Provide the (X, Y) coordinate of the cell's center where the given text is located.  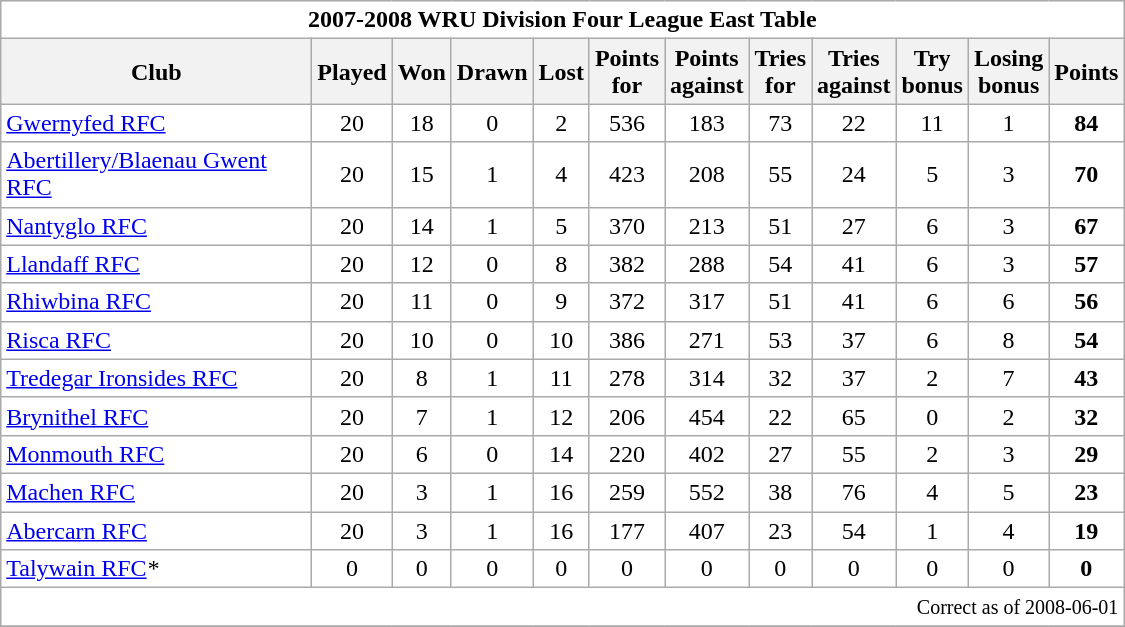
317 (706, 302)
Correct as of 2008-06-01 (562, 607)
Points (1086, 72)
Won (422, 72)
24 (854, 174)
536 (626, 123)
Brynithel RFC (156, 416)
38 (780, 492)
Llandaff RFC (156, 264)
65 (854, 416)
177 (626, 531)
Drawn (492, 72)
67 (1086, 226)
220 (626, 454)
Points against (706, 72)
Lost (561, 72)
372 (626, 302)
Tries against (854, 72)
288 (706, 264)
76 (854, 492)
Tredegar Ironsides RFC (156, 378)
Machen RFC (156, 492)
Played (352, 72)
Losing bonus (1008, 72)
278 (626, 378)
29 (1086, 454)
183 (706, 123)
84 (1086, 123)
Risca RFC (156, 340)
70 (1086, 174)
Gwernyfed RFC (156, 123)
206 (626, 416)
15 (422, 174)
Talywain RFC* (156, 569)
208 (706, 174)
Abertillery/Blaenau Gwent RFC (156, 174)
Points for (626, 72)
Rhiwbina RFC (156, 302)
56 (1086, 302)
552 (706, 492)
382 (626, 264)
402 (706, 454)
407 (706, 531)
Try bonus (932, 72)
213 (706, 226)
Club (156, 72)
2007-2008 WRU Division Four League East Table (562, 20)
43 (1086, 378)
Abercarn RFC (156, 531)
19 (1086, 531)
Tries for (780, 72)
Nantyglo RFC (156, 226)
57 (1086, 264)
73 (780, 123)
314 (706, 378)
18 (422, 123)
271 (706, 340)
Monmouth RFC (156, 454)
370 (626, 226)
454 (706, 416)
259 (626, 492)
386 (626, 340)
9 (561, 302)
423 (626, 174)
53 (780, 340)
